Detect which cell encompasses the target text, then output its (X, Y) center coordinate. 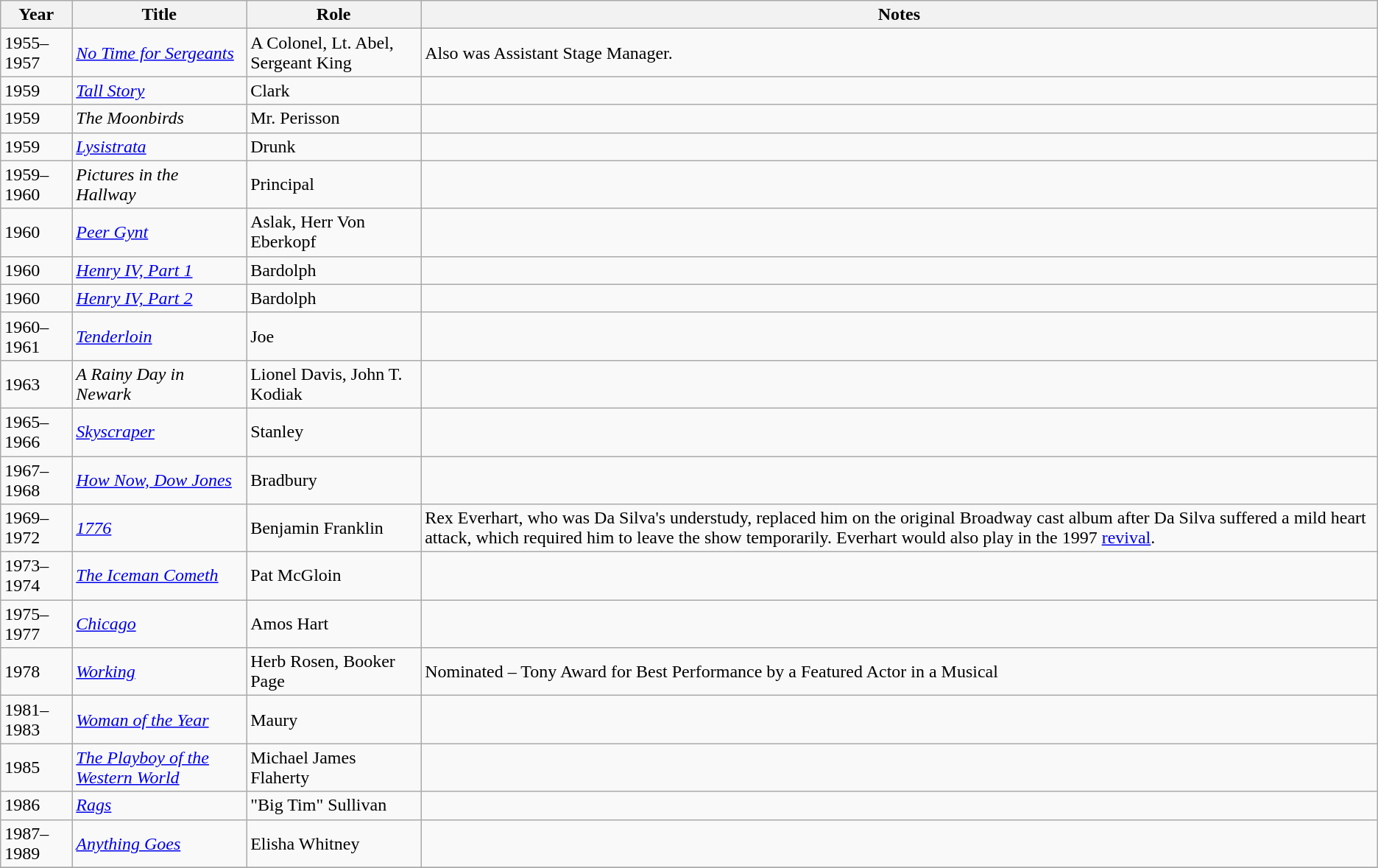
Nominated – Tony Award for Best Performance by a Featured Actor in a Musical (900, 671)
Michael James Flaherty (334, 767)
1960–1961 (37, 336)
Peer Gynt (159, 233)
Year (37, 15)
The Playboy of the Western World (159, 767)
Stanley (334, 431)
1969–1972 (37, 529)
1978 (37, 671)
Chicago (159, 624)
Benjamin Franklin (334, 529)
Title (159, 15)
Drunk (334, 147)
1987–1989 (37, 844)
Rags (159, 805)
Pictures in the Hallway (159, 184)
A Colonel, Lt. Abel, Sergeant King (334, 53)
Maury (334, 720)
Aslak, Herr Von Eberkopf (334, 233)
"Big Tim" Sullivan (334, 805)
Working (159, 671)
Joe (334, 336)
Role (334, 15)
The Moonbirds (159, 119)
1967–1968 (37, 480)
Skyscraper (159, 431)
Amos Hart (334, 624)
How Now, Dow Jones (159, 480)
1965–1966 (37, 431)
The Iceman Cometh (159, 576)
Principal (334, 184)
1985 (37, 767)
Lysistrata (159, 147)
1963 (37, 384)
Henry IV, Part 2 (159, 298)
A Rainy Day in Newark (159, 384)
1959–1960 (37, 184)
Clark (334, 91)
No Time for Sergeants (159, 53)
Henry IV, Part 1 (159, 270)
1981–1983 (37, 720)
Tenderloin (159, 336)
Lionel Davis, John T. Kodiak (334, 384)
Pat McGloin (334, 576)
1955–1957 (37, 53)
Anything Goes (159, 844)
Also was Assistant Stage Manager. (900, 53)
Herb Rosen, Booker Page (334, 671)
Mr. Perisson (334, 119)
Notes (900, 15)
Tall Story (159, 91)
1975–1977 (37, 624)
Bradbury (334, 480)
Elisha Whitney (334, 844)
1973–1974 (37, 576)
1986 (37, 805)
Woman of the Year (159, 720)
1776 (159, 529)
